Extract the (x, y) coordinate from the center of the cell holding the provided text.  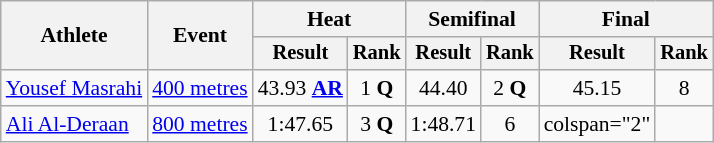
45.15 (598, 88)
1:47.65 (300, 124)
colspan="2" (598, 124)
Semifinal (472, 19)
Yousef Masrahi (74, 88)
2 Q (510, 88)
Final (626, 19)
8 (684, 88)
1 Q (377, 88)
Heat (330, 19)
44.40 (444, 88)
43.93 AR (300, 88)
6 (510, 124)
1:48.71 (444, 124)
800 metres (200, 124)
Athlete (74, 36)
Event (200, 36)
400 metres (200, 88)
Ali Al-Deraan (74, 124)
3 Q (377, 124)
